From the cell containing the given text, extract its center point as (X, Y) coordinate. 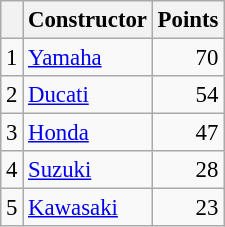
5 (12, 208)
47 (188, 133)
23 (188, 208)
4 (12, 170)
Ducati (88, 95)
Honda (88, 133)
Kawasaki (88, 208)
54 (188, 95)
28 (188, 170)
Suzuki (88, 170)
Yamaha (88, 58)
2 (12, 95)
Points (188, 20)
Constructor (88, 20)
1 (12, 58)
3 (12, 133)
70 (188, 58)
